Search for the cell housing the specified text and yield its [X, Y] center coordinate. 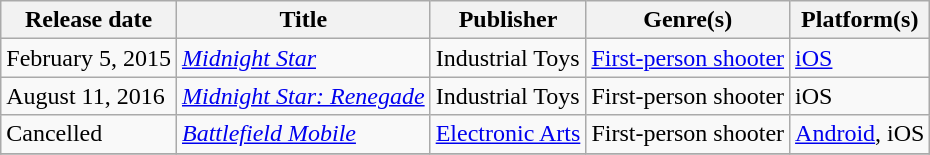
Title [303, 20]
Midnight Star: Renegade [303, 96]
Release date [89, 20]
Platform(s) [860, 20]
Android, iOS [860, 134]
August 11, 2016 [89, 96]
Battlefield Mobile [303, 134]
Publisher [508, 20]
February 5, 2015 [89, 58]
Cancelled [89, 134]
Electronic Arts [508, 134]
Midnight Star [303, 58]
Genre(s) [688, 20]
